From the cell containing the given text, extract its center point as (X, Y) coordinate. 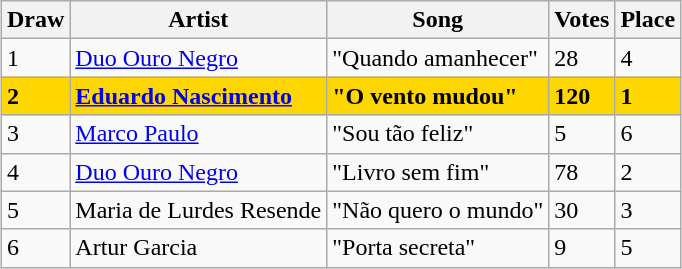
"Livro sem fim" (438, 172)
Eduardo Nascimento (198, 96)
"Porta secreta" (438, 248)
"O vento mudou" (438, 96)
Votes (582, 20)
28 (582, 58)
Artur Garcia (198, 248)
"Sou tão feliz" (438, 134)
9 (582, 248)
Draw (35, 20)
78 (582, 172)
"Não quero o mundo" (438, 210)
30 (582, 210)
Place (648, 20)
Marco Paulo (198, 134)
"Quando amanhecer" (438, 58)
Artist (198, 20)
Maria de Lurdes Resende (198, 210)
120 (582, 96)
Song (438, 20)
